Identify which cell holds the provided text, then report its (x, y) central coordinate. 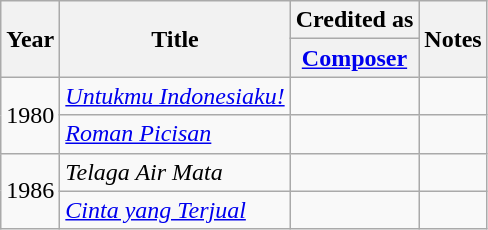
Notes (453, 39)
1980 (30, 115)
Untukmu Indonesiaku! (175, 96)
Title (175, 39)
Year (30, 39)
Composer (354, 58)
Cinta yang Terjual (175, 210)
Roman Picisan (175, 134)
Telaga Air Mata (175, 172)
1986 (30, 191)
Credited as (354, 20)
